Output the [x, y] coordinate of the center of the cell containing the given text.  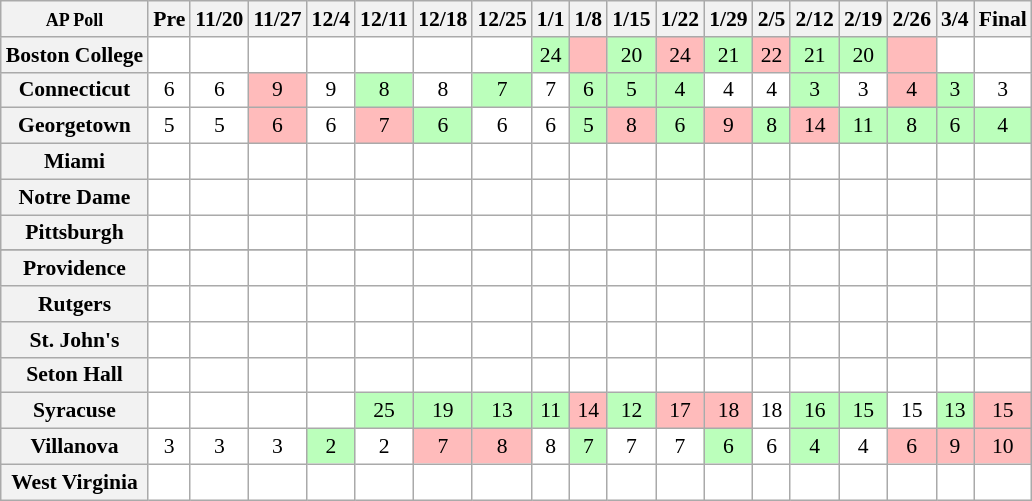
Villanova [74, 447]
11/27 [277, 19]
Providence [74, 269]
2/5 [772, 19]
11/20 [219, 19]
3/4 [955, 19]
Pre [169, 19]
Boston College [74, 55]
2/12 [814, 19]
22 [772, 55]
10 [1003, 447]
Seton Hall [74, 375]
2/19 [864, 19]
1/29 [728, 19]
12/25 [502, 19]
West Virginia [74, 482]
Georgetown [74, 126]
1/15 [632, 19]
1/22 [680, 19]
25 [384, 411]
12 [632, 411]
Connecticut [74, 90]
16 [814, 411]
12/18 [442, 19]
1/8 [588, 19]
Syracuse [74, 411]
Rutgers [74, 304]
12/11 [384, 19]
19 [442, 411]
AP Poll [74, 19]
St. John's [74, 340]
Miami [74, 162]
17 [680, 411]
Notre Dame [74, 197]
12/4 [332, 19]
2/26 [912, 19]
Pittsburgh [74, 233]
1/1 [551, 19]
Final [1003, 19]
